Extract the [x, y] coordinate from the center of the cell holding the provided text.  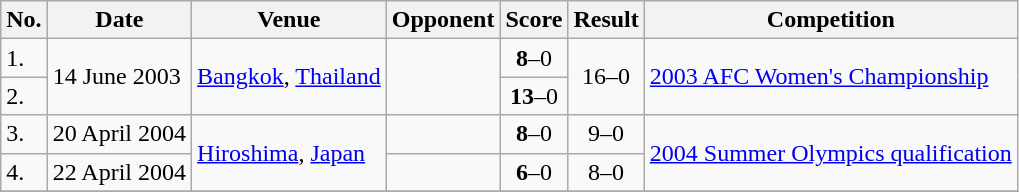
14 June 2003 [119, 77]
2003 AFC Women's Championship [830, 77]
20 April 2004 [119, 134]
9–0 [606, 134]
Bangkok, Thailand [290, 77]
Score [534, 20]
4. [24, 172]
16–0 [606, 77]
Hiroshima, Japan [290, 153]
6–0 [534, 172]
Date [119, 20]
Competition [830, 20]
2004 Summer Olympics qualification [830, 153]
No. [24, 20]
2. [24, 96]
Venue [290, 20]
13–0 [534, 96]
3. [24, 134]
Opponent [443, 20]
1. [24, 58]
22 April 2004 [119, 172]
Result [606, 20]
